For the text-containing cell, return its midpoint in (X, Y) coordinate format. 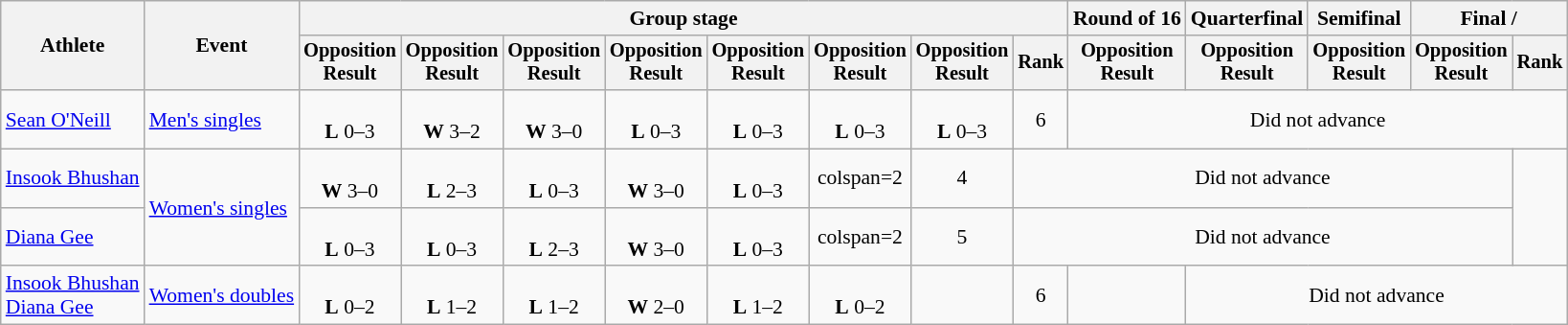
Sean O'Neill (73, 119)
Women's singles (222, 208)
Athlete (73, 46)
Final / (1489, 18)
Insook Bhushan (73, 178)
Semifinal (1359, 18)
Insook BhushanDiana Gee (73, 295)
Group stage (683, 18)
Diana Gee (73, 238)
5 (963, 238)
Quarterfinal (1247, 18)
W 2–0 (657, 295)
Event (222, 46)
Men's singles (222, 119)
W 3–2 (452, 119)
Women's doubles (222, 295)
Round of 16 (1128, 18)
4 (963, 178)
